Detect which cell encompasses the target text, then output its (x, y) center coordinate. 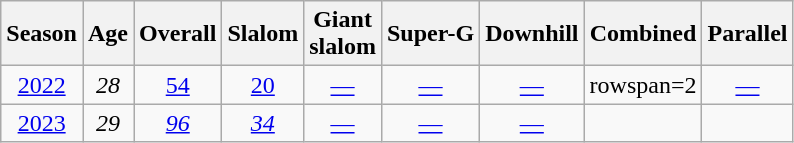
Parallel (748, 34)
rowspan=2 (643, 85)
Combined (643, 34)
Giantslalom (343, 34)
2023 (42, 123)
Age (108, 34)
20 (263, 85)
2022 (42, 85)
29 (108, 123)
34 (263, 123)
Downhill (532, 34)
Slalom (263, 34)
Overall (178, 34)
54 (178, 85)
96 (178, 123)
Super-G (430, 34)
Season (42, 34)
28 (108, 85)
